Find where the given text appears and provide that cell's center as (x, y) coordinate. 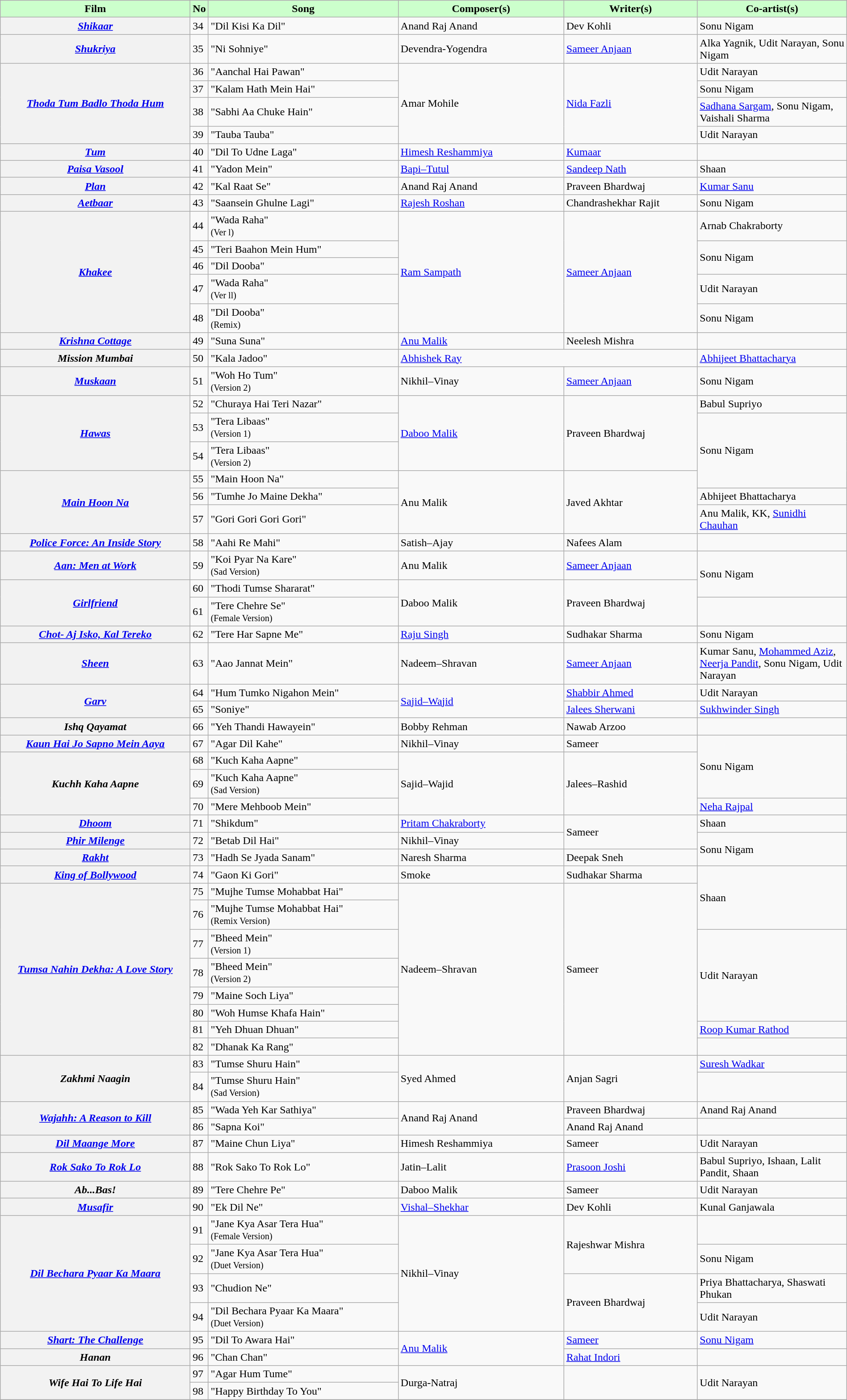
King of Bollywood (96, 874)
"Yadon Mein" (303, 169)
75 (199, 891)
Suresh Wadkar (772, 1064)
"Aao Jannat Mein" (303, 664)
87 (199, 1144)
Ab...Bas! (96, 1190)
Rok Sako To Rok Lo (96, 1166)
76 (199, 915)
"Betab Dil Hai" (303, 840)
"Soniye" (303, 710)
"Chan Chan" (303, 1357)
Alka Yagnik, Udit Narayan, Sonu Nigam (772, 49)
"Tera Libaas"(Version 1) (303, 427)
47 (199, 289)
94 (199, 1317)
89 (199, 1190)
77 (199, 943)
72 (199, 840)
Nida Fazli (631, 104)
52 (199, 404)
"Yeh Dhuan Dhuan" (303, 1030)
48 (199, 318)
Durga-Natraj (481, 1383)
Zakhmi Naagin (96, 1078)
Neelesh Mishra (631, 341)
Chot- Aj Isko, Kal Tereko (96, 635)
60 (199, 588)
Kaun Hai Jo Sapno Mein Aaya (96, 744)
Hawas (96, 433)
Girlfriend (96, 603)
Shart: The Challenge (96, 1340)
"Aanchal Hai Pawan" (303, 72)
Syed Ahmed (481, 1078)
"Kala Jadoo" (303, 358)
"Tera Libaas"(Version 2) (303, 456)
"Shikdum" (303, 823)
"Tere Har Sapne Me" (303, 635)
Pritam Chakraborty (481, 823)
Police Force: An Inside Story (96, 542)
91 (199, 1230)
58 (199, 542)
"Dil Dooba" (303, 266)
"Main Hoon Na" (303, 479)
Nawab Arzoo (631, 727)
Smoke (481, 874)
69 (199, 783)
83 (199, 1064)
"Wada Yeh Kar Sathiya" (303, 1110)
"Sapna Koi" (303, 1127)
Rajeshwar Mishra (631, 1244)
73 (199, 857)
"Ek Dil Ne" (303, 1207)
Paisa Vasool (96, 169)
"Agar Dil Kahe" (303, 744)
Garv (96, 701)
38 (199, 112)
66 (199, 727)
Ram Sampath (481, 272)
"Bheed Mein"(Version 1) (303, 943)
Devendra-Yogendra (481, 49)
43 (199, 203)
"Gaon Ki Gori" (303, 874)
Sheen (96, 664)
"Kalam Hath Mein Hai" (303, 89)
Dhoom (96, 823)
"Tumse Shuru Hain" (303, 1064)
Priya Bhattacharya, Shaswati Phukan (772, 1288)
"Dil Kisi Ka Dil" (303, 26)
46 (199, 266)
"Hadh Se Jyada Sanam" (303, 857)
45 (199, 249)
Sukhwinder Singh (772, 710)
Wife Hai To Life Hai (96, 1383)
36 (199, 72)
64 (199, 693)
Kuchh Kaha Aapne (96, 783)
95 (199, 1340)
Rajesh Roshan (481, 203)
"Dil To Udne Laga" (303, 152)
62 (199, 635)
Musafir (96, 1207)
Composer(s) (481, 9)
Jalees Sherwani (631, 710)
Satish–Ajay (481, 542)
Babul Supriyo, Ishaan, Lalit Pandit, Shaan (772, 1166)
85 (199, 1110)
"Agar Hum Tume" (303, 1374)
"Tere Chehre Se"(Female Version) (303, 611)
Aetbaar (96, 203)
Tum (96, 152)
Sadhana Sargam, Sonu Nigam, Vaishali Sharma (772, 112)
"Mujhe Tumse Mohabbat Hai" (303, 891)
"Teri Baahon Mein Hum" (303, 249)
"Maine Soch Liya" (303, 996)
Nafees Alam (631, 542)
Mission Mumbai (96, 358)
"Tere Chehre Pe" (303, 1190)
"Dil Dooba"(Remix) (303, 318)
82 (199, 1047)
Deepak Sneh (631, 857)
"Mujhe Tumse Mohabbat Hai"(Remix Version) (303, 915)
"Koi Pyar Na Kare"(Sad Version) (303, 565)
98 (199, 1391)
Kumaar (631, 152)
Bapi–Tutul (481, 169)
39 (199, 135)
92 (199, 1258)
34 (199, 26)
Phir Milenge (96, 840)
Neha Rajpal (772, 807)
Aan: Men at Work (96, 565)
Amar Mohile (481, 104)
Kumar Sanu, Mohammed Aziz, Neerja Pandit, Sonu Nigam, Udit Narayan (772, 664)
80 (199, 1013)
Anjan Sagri (631, 1078)
"Kuch Kaha Aapne" (303, 761)
"Gori Gori Gori Gori" (303, 519)
"Yeh Thandi Hawayein" (303, 727)
71 (199, 823)
Kumar Sanu (772, 186)
78 (199, 973)
97 (199, 1374)
"Tumse Shuru Hain"(Sad Version) (303, 1087)
"Chudion Ne" (303, 1288)
No (199, 9)
"Bheed Mein"(Version 2) (303, 973)
61 (199, 611)
"Rok Sako To Rok Lo" (303, 1166)
Jalees–Rashid (631, 783)
"Maine Chun Liya" (303, 1144)
88 (199, 1166)
65 (199, 710)
Song (303, 9)
54 (199, 456)
"Kal Raat Se" (303, 186)
68 (199, 761)
Bobby Rehman (481, 727)
93 (199, 1288)
Shukriya (96, 49)
Plan (96, 186)
Dil Bechara Pyaar Ka Maara (96, 1273)
Roop Kumar Rathod (772, 1030)
63 (199, 664)
"Happy Birthday To You" (303, 1391)
Writer(s) (631, 9)
Shikaar (96, 26)
41 (199, 169)
51 (199, 381)
42 (199, 186)
90 (199, 1207)
Abhishek Ray (548, 358)
"Woh Humse Khafa Hain" (303, 1013)
81 (199, 1030)
55 (199, 479)
70 (199, 807)
Film (96, 9)
84 (199, 1087)
Babul Supriyo (772, 404)
Vishal–Shekhar (481, 1207)
"Woh Ho Tum"(Version 2) (303, 381)
"Sabhi Aa Chuke Hain" (303, 112)
Main Hoon Na (96, 502)
"Mere Mehboob Mein" (303, 807)
56 (199, 496)
57 (199, 519)
59 (199, 565)
Wajahh: A Reason to Kill (96, 1118)
"Jane Kya Asar Tera Hua"(Female Version) (303, 1230)
Kunal Ganjawala (772, 1207)
Dil Maange More (96, 1144)
44 (199, 226)
Krishna Cottage (96, 341)
Sandeep Nath (631, 169)
74 (199, 874)
Khakee (96, 272)
Javed Akhtar (631, 502)
Rahat Indori (631, 1357)
"Tumhe Jo Maine Dekha" (303, 496)
"Thodi Tumse Shararat" (303, 588)
Naresh Sharma (481, 857)
96 (199, 1357)
53 (199, 427)
"Suna Suna" (303, 341)
Anu Malik, KK, Sunidhi Chauhan (772, 519)
"Jane Kya Asar Tera Hua"(Duet Version) (303, 1258)
"Hum Tumko Nigahon Mein" (303, 693)
"Tauba Tauba" (303, 135)
Tumsa Nahin Dekha: A Love Story (96, 969)
86 (199, 1127)
Arnab Chakraborty (772, 226)
"Dil Bechara Pyaar Ka Maara"(Duet Version) (303, 1317)
Jatin–Lalit (481, 1166)
"Ni Sohniye" (303, 49)
"Dil To Awara Hai" (303, 1340)
Thoda Tum Badlo Thoda Hum (96, 104)
Ishq Qayamat (96, 727)
37 (199, 89)
Shabbir Ahmed (631, 693)
Hanan (96, 1357)
Rakht (96, 857)
"Kuch Kaha Aapne"(Sad Version) (303, 783)
49 (199, 341)
67 (199, 744)
Prasoon Joshi (631, 1166)
Raju Singh (481, 635)
"Saansein Ghulne Lagi" (303, 203)
Muskaan (96, 381)
79 (199, 996)
"Dhanak Ka Rang" (303, 1047)
"Churaya Hai Teri Nazar" (303, 404)
Chandrashekhar Rajit (631, 203)
40 (199, 152)
50 (199, 358)
"Wada Raha"(Ver l) (303, 226)
"Aahi Re Mahi" (303, 542)
35 (199, 49)
"Wada Raha"(Ver ll) (303, 289)
Co-artist(s) (772, 9)
